Find where the given text appears and provide that cell's center as [x, y] coordinate. 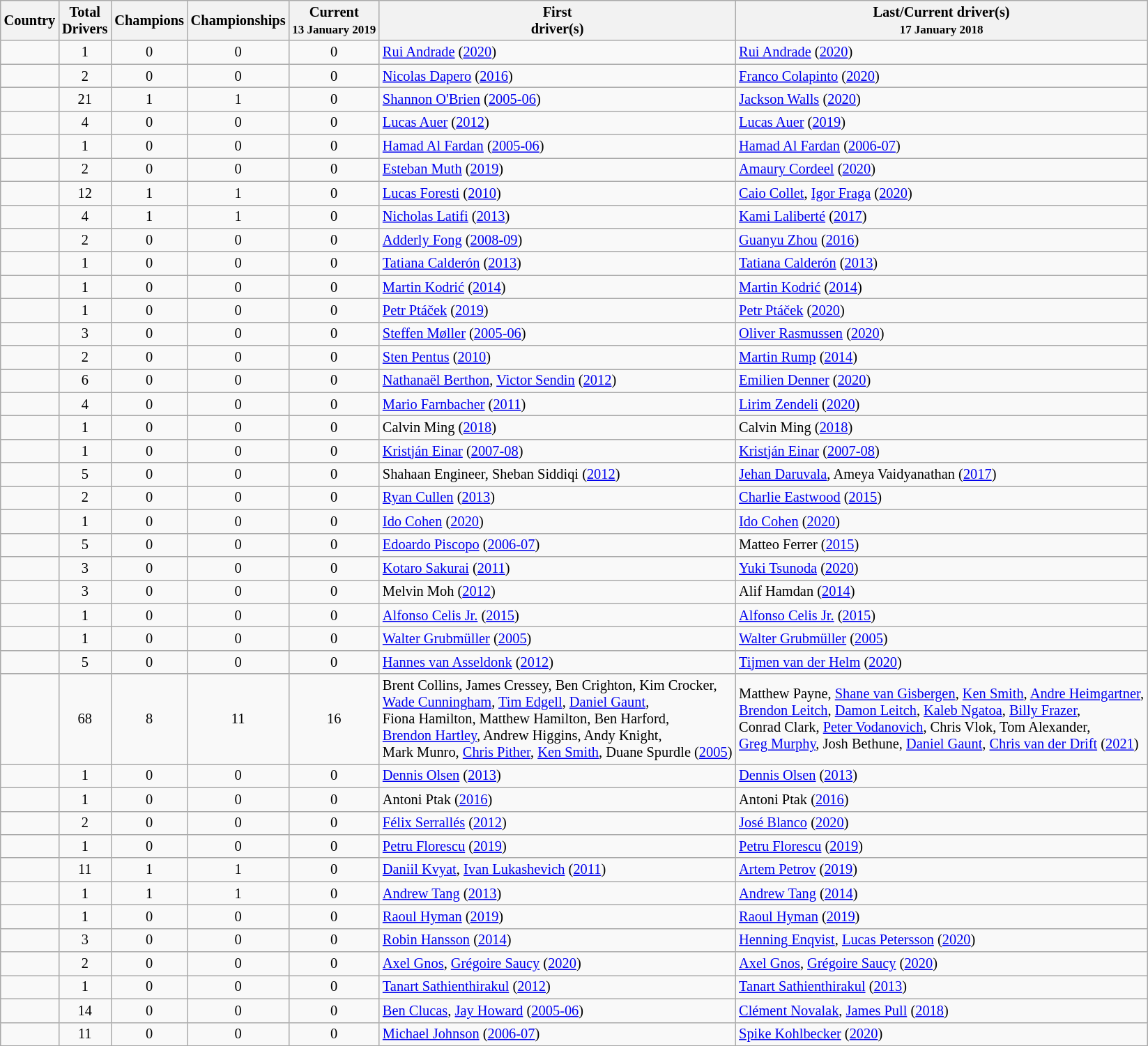
Melvin Moh (2012) [558, 592]
Tijmen van der Helm (2020) [941, 662]
Championships [238, 20]
Petr Ptáček (2020) [941, 310]
Artem Petrov (2019) [941, 870]
Current13 January 2019 [334, 20]
Lucas Auer (2012) [558, 123]
Ben Clucas, Jay Howard (2005-06) [558, 1010]
Tanart Sathienthirakul (2012) [558, 987]
Country [29, 20]
14 [85, 1010]
Shannon O'Brien (2005-06) [558, 99]
Hamad Al Fardan (2006-07) [941, 146]
Caio Collet, Igor Fraga (2020) [941, 193]
Martin Rump (2014) [941, 357]
8 [149, 719]
Champions [149, 20]
Lucas Auer (2019) [941, 123]
Nicholas Latifi (2013) [558, 217]
Clément Novalak, James Pull (2018) [941, 1010]
Tanart Sathienthirakul (2013) [941, 987]
Andrew Tang (2013) [558, 893]
Emilien Denner (2020) [941, 380]
Lirim Zendeli (2020) [941, 404]
Firstdriver(s) [558, 20]
Edoardo Piscopo (2006-07) [558, 545]
Nathanaël Berthon, Victor Sendin (2012) [558, 380]
Kotaro Sakurai (2011) [558, 568]
Yuki Tsunoda (2020) [941, 568]
Alif Hamdan (2014) [941, 592]
Sten Pentus (2010) [558, 357]
Daniil Kvyat, Ivan Lukashevich (2011) [558, 870]
Jackson Walls (2020) [941, 99]
Michael Johnson (2006-07) [558, 1034]
TotalDrivers [85, 20]
Henning Enqvist, Lucas Petersson (2020) [941, 940]
Esteban Muth (2019) [558, 169]
Robin Hansson (2014) [558, 940]
Spike Kohlbecker (2020) [941, 1034]
16 [334, 719]
Lucas Foresti (2010) [558, 193]
Last/Current driver(s)17 January 2018 [941, 20]
6 [85, 380]
Nicolas Dapero (2016) [558, 76]
Hannes van Asseldonk (2012) [558, 662]
Adderly Fong (2008-09) [558, 240]
Oliver Rasmussen (2020) [941, 334]
Guanyu Zhou (2016) [941, 240]
Ryan Cullen (2013) [558, 498]
Jehan Daruvala, Ameya Vaidyanathan (2017) [941, 475]
12 [85, 193]
68 [85, 719]
Mario Farnbacher (2011) [558, 404]
Matteo Ferrer (2015) [941, 545]
Hamad Al Fardan (2005-06) [558, 146]
Félix Serrallés (2012) [558, 823]
Charlie Eastwood (2015) [941, 498]
Amaury Cordeel (2020) [941, 169]
Steffen Møller (2005-06) [558, 334]
Andrew Tang (2014) [941, 893]
José Blanco (2020) [941, 823]
21 [85, 99]
Petr Ptáček (2019) [558, 310]
Shahaan Engineer, Sheban Siddiqi (2012) [558, 475]
Kami Laliberté (2017) [941, 217]
Franco Colapinto (2020) [941, 76]
